Identify which cell holds the provided text, then report its [X, Y] central coordinate. 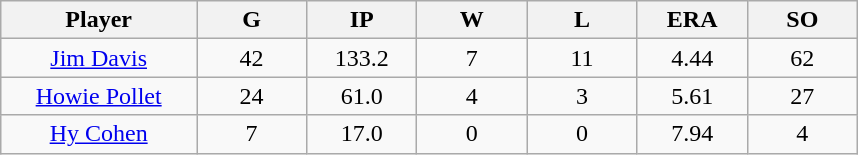
Player [99, 20]
L [582, 20]
17.0 [362, 134]
ERA [692, 20]
27 [802, 96]
24 [252, 96]
SO [802, 20]
Jim Davis [99, 58]
IP [362, 20]
133.2 [362, 58]
42 [252, 58]
7.94 [692, 134]
Howie Pollet [99, 96]
11 [582, 58]
Hy Cohen [99, 134]
3 [582, 96]
61.0 [362, 96]
62 [802, 58]
4.44 [692, 58]
G [252, 20]
W [472, 20]
5.61 [692, 96]
